Scan for the cell matching the given text and deliver its [x, y] coordinate at center. 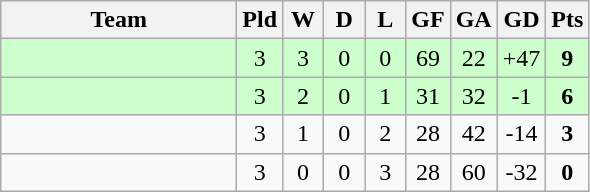
31 [428, 96]
-1 [522, 96]
6 [568, 96]
GA [474, 20]
Pts [568, 20]
GF [428, 20]
GD [522, 20]
Pld [260, 20]
69 [428, 58]
32 [474, 96]
22 [474, 58]
D [344, 20]
L [386, 20]
-14 [522, 134]
-32 [522, 172]
42 [474, 134]
W [304, 20]
+47 [522, 58]
60 [474, 172]
Team [119, 20]
9 [568, 58]
